Find where the given text appears and provide that cell's center as [X, Y] coordinate. 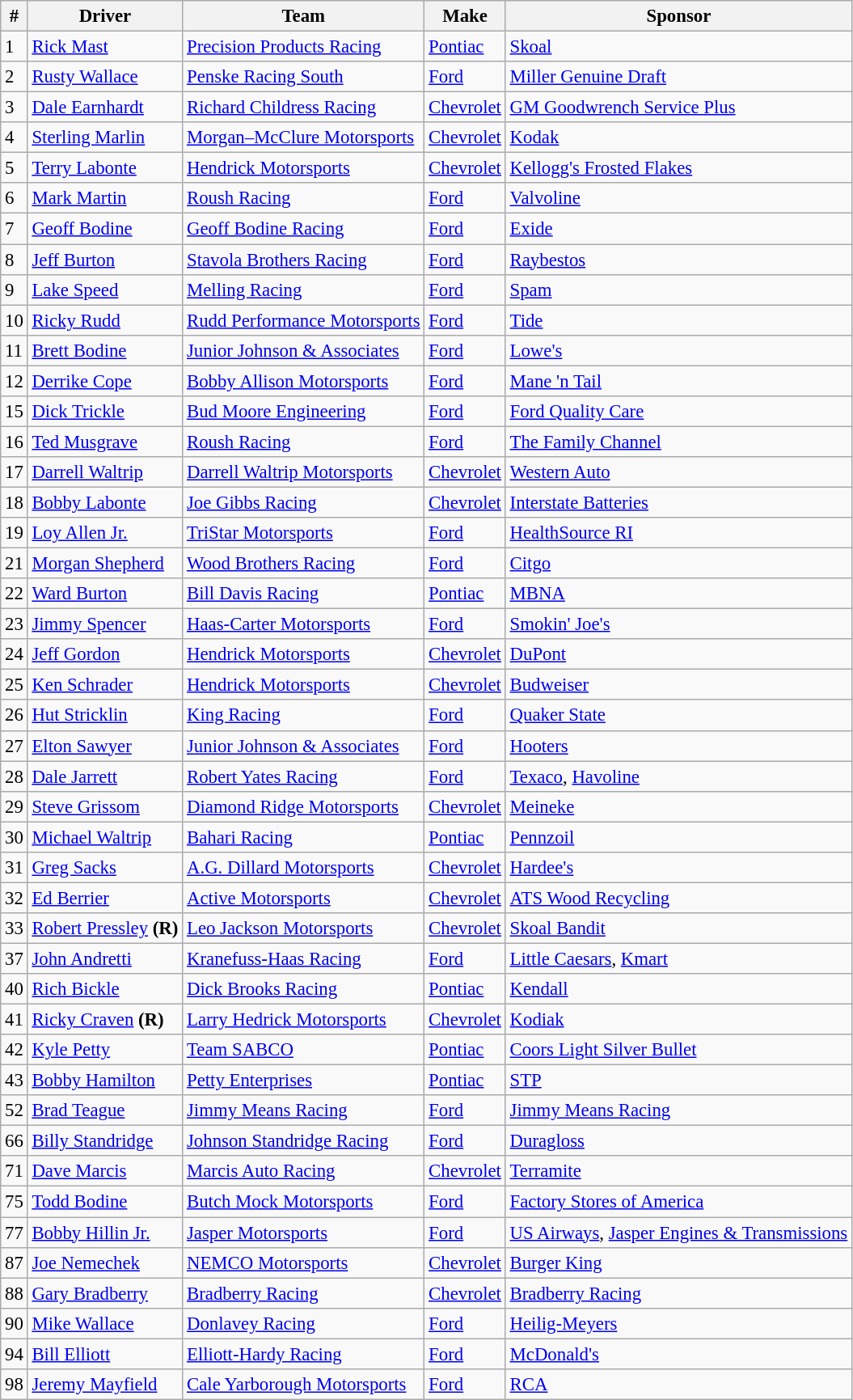
Sponsor [678, 16]
Budweiser [678, 685]
41 [15, 1020]
Rick Mast [105, 47]
88 [15, 1293]
7 [15, 229]
John Andretti [105, 958]
Bill Davis Racing [304, 594]
Ward Burton [105, 594]
Geoff Bodine [105, 229]
Active Motorsports [304, 898]
Kendall [678, 989]
4 [15, 137]
Geoff Bodine Racing [304, 229]
Robert Yates Racing [304, 776]
Diamond Ridge Motorsports [304, 806]
Bobby Hillin Jr. [105, 1233]
5 [15, 168]
21 [15, 564]
Precision Products Racing [304, 47]
Bobby Hamilton [105, 1081]
Hardee's [678, 868]
Leo Jackson Motorsports [304, 928]
Bobby Labonte [105, 502]
# [15, 16]
Steve Grissom [105, 806]
25 [15, 685]
28 [15, 776]
27 [15, 746]
Billy Standridge [105, 1141]
Heilig-Meyers [678, 1323]
Greg Sacks [105, 868]
Darrell Waltrip [105, 472]
Quaker State [678, 716]
24 [15, 654]
Bobby Allison Motorsports [304, 381]
King Racing [304, 716]
US Airways, Jasper Engines & Transmissions [678, 1233]
Sterling Marlin [105, 137]
Hooters [678, 746]
Ford Quality Care [678, 412]
Melling Racing [304, 290]
Jeff Gordon [105, 654]
9 [15, 290]
71 [15, 1172]
Joe Gibbs Racing [304, 502]
Elton Sawyer [105, 746]
Jeremy Mayfield [105, 1385]
Skoal [678, 47]
Spam [678, 290]
MBNA [678, 594]
Donlavey Racing [304, 1323]
Cale Yarborough Motorsports [304, 1385]
ATS Wood Recycling [678, 898]
Terramite [678, 1172]
Smokin' Joe's [678, 624]
Citgo [678, 564]
Jimmy Spencer [105, 624]
26 [15, 716]
DuPont [678, 654]
Jeff Burton [105, 260]
Coors Light Silver Bullet [678, 1050]
Hut Stricklin [105, 716]
Morgan–McClure Motorsports [304, 137]
10 [15, 320]
Stavola Brothers Racing [304, 260]
Dale Earnhardt [105, 108]
12 [15, 381]
Elliott-Hardy Racing [304, 1354]
McDonald's [678, 1354]
Team [304, 16]
The Family Channel [678, 442]
Haas-Carter Motorsports [304, 624]
Little Caesars, Kmart [678, 958]
Rusty Wallace [105, 77]
Rudd Performance Motorsports [304, 320]
Brad Teague [105, 1110]
Kodiak [678, 1020]
Skoal Bandit [678, 928]
Gary Bradberry [105, 1293]
Bahari Racing [304, 837]
Derrike Cope [105, 381]
Marcis Auto Racing [304, 1172]
19 [15, 533]
Driver [105, 16]
A.G. Dillard Motorsports [304, 868]
Ken Schrader [105, 685]
HealthSource RI [678, 533]
32 [15, 898]
52 [15, 1110]
77 [15, 1233]
37 [15, 958]
Exide [678, 229]
Western Auto [678, 472]
31 [15, 868]
30 [15, 837]
15 [15, 412]
Mark Martin [105, 198]
Kranefuss-Haas Racing [304, 958]
STP [678, 1081]
29 [15, 806]
75 [15, 1202]
Make [465, 16]
98 [15, 1385]
18 [15, 502]
8 [15, 260]
Michael Waltrip [105, 837]
Ted Musgrave [105, 442]
23 [15, 624]
Richard Childress Racing [304, 108]
Tide [678, 320]
Butch Mock Motorsports [304, 1202]
Robert Pressley (R) [105, 928]
Ricky Craven (R) [105, 1020]
Bill Elliott [105, 1354]
Jasper Motorsports [304, 1233]
Burger King [678, 1263]
1 [15, 47]
Petty Enterprises [304, 1081]
Factory Stores of America [678, 1202]
TriStar Motorsports [304, 533]
Ed Berrier [105, 898]
Darrell Waltrip Motorsports [304, 472]
Lake Speed [105, 290]
Meineke [678, 806]
42 [15, 1050]
Joe Nemechek [105, 1263]
Valvoline [678, 198]
Pennzoil [678, 837]
Dick Trickle [105, 412]
Kellogg's Frosted Flakes [678, 168]
Terry Labonte [105, 168]
33 [15, 928]
GM Goodwrench Service Plus [678, 108]
Dave Marcis [105, 1172]
Dick Brooks Racing [304, 989]
11 [15, 350]
Interstate Batteries [678, 502]
Kodak [678, 137]
NEMCO Motorsports [304, 1263]
Penske Racing South [304, 77]
43 [15, 1081]
94 [15, 1354]
Miller Genuine Draft [678, 77]
Mane 'n Tail [678, 381]
Kyle Petty [105, 1050]
40 [15, 989]
Morgan Shepherd [105, 564]
22 [15, 594]
Johnson Standridge Racing [304, 1141]
Wood Brothers Racing [304, 564]
Larry Hedrick Motorsports [304, 1020]
3 [15, 108]
Texaco, Havoline [678, 776]
Loy Allen Jr. [105, 533]
Todd Bodine [105, 1202]
87 [15, 1263]
Rich Bickle [105, 989]
66 [15, 1141]
Mike Wallace [105, 1323]
Bud Moore Engineering [304, 412]
Duragloss [678, 1141]
Dale Jarrett [105, 776]
6 [15, 198]
RCA [678, 1385]
Team SABCO [304, 1050]
16 [15, 442]
2 [15, 77]
Raybestos [678, 260]
Lowe's [678, 350]
Ricky Rudd [105, 320]
Brett Bodine [105, 350]
17 [15, 472]
90 [15, 1323]
